Provide the [X, Y] coordinate of the cell's center where the given text is located.  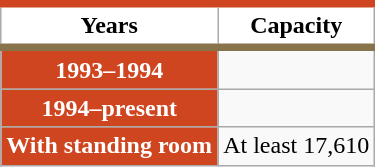
With standing room [110, 146]
Years [110, 26]
At least 17,610 [296, 146]
1993–1994 [110, 68]
Capacity [296, 26]
1994–present [110, 108]
